Locate the cell with the specified text and output its (X, Y) center coordinate. 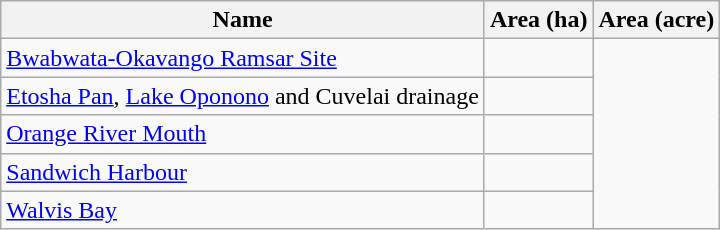
Area (ha) (538, 20)
Area (acre) (656, 20)
Sandwich Harbour (243, 172)
Bwabwata-Okavango Ramsar Site (243, 58)
Walvis Bay (243, 210)
Orange River Mouth (243, 134)
Etosha Pan, Lake Oponono and Cuvelai drainage (243, 96)
Name (243, 20)
